Capture the cell that displays the provided text and extract its [X, Y] central coordinate. 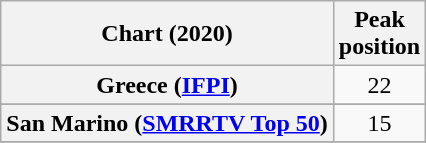
Peakposition [379, 34]
Chart (2020) [168, 34]
22 [379, 85]
15 [379, 123]
Greece (IFPI) [168, 85]
San Marino (SMRRTV Top 50) [168, 123]
